Pinpoint the cell where the given text exists, returning its [X, Y] midpoint coordinate. 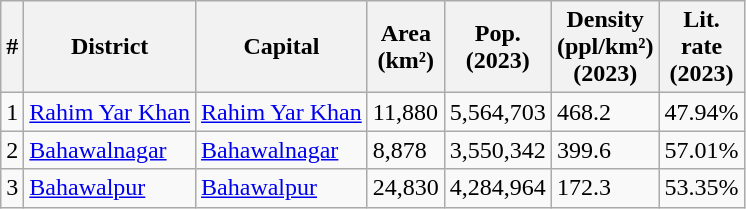
47.94% [702, 112]
Area(km²) [406, 47]
11,880 [406, 112]
District [110, 47]
172.3 [605, 188]
468.2 [605, 112]
# [12, 47]
53.35% [702, 188]
8,878 [406, 150]
Capital [282, 47]
2 [12, 150]
399.6 [605, 150]
3,550,342 [498, 150]
3 [12, 188]
4,284,964 [498, 188]
Lit.rate(2023) [702, 47]
1 [12, 112]
Density(ppl/km²)(2023) [605, 47]
57.01% [702, 150]
24,830 [406, 188]
Pop.(2023) [498, 47]
5,564,703 [498, 112]
